Return the [X, Y] coordinate for the center point of the cell that contains the specified text.  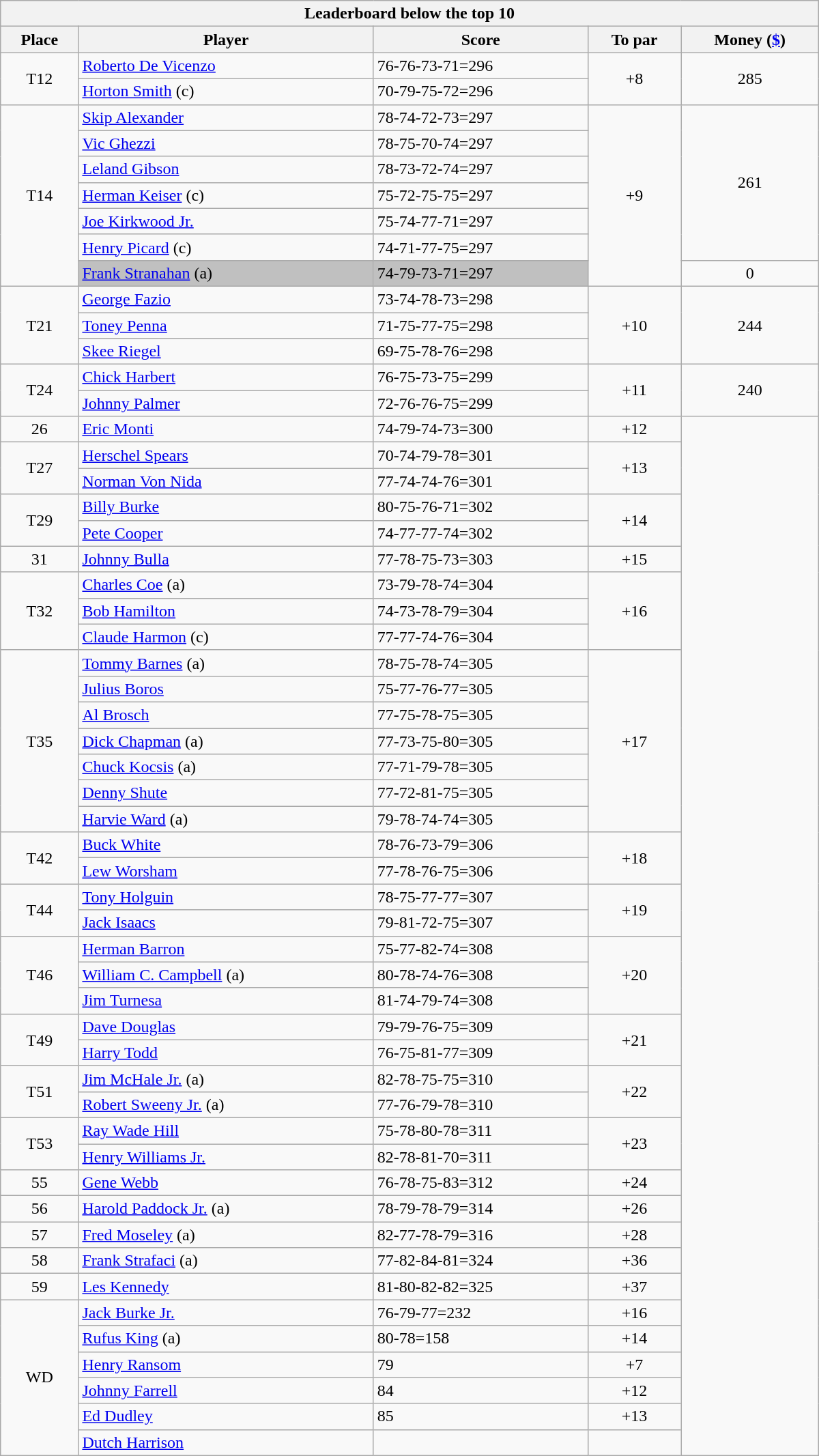
Score [480, 40]
+37 [635, 1287]
75-77-76-77=305 [480, 689]
76-78-75-83=312 [480, 1183]
T44 [40, 910]
78-73-72-74=297 [480, 169]
79-79-76-75=309 [480, 1027]
Place [40, 40]
Leland Gibson [226, 169]
240 [749, 390]
Jack Burke Jr. [226, 1313]
73-74-78-73=298 [480, 299]
56 [40, 1209]
Jim McHale Jr. (a) [226, 1079]
77-77-74-76=304 [480, 637]
Dutch Harrison [226, 1442]
81-80-82-82=325 [480, 1287]
Henry Ransom [226, 1365]
82-78-75-75=310 [480, 1079]
Henry Picard (c) [226, 247]
78-75-70-74=297 [480, 143]
70-74-79-78=301 [480, 455]
Dick Chapman (a) [226, 741]
Tommy Barnes (a) [226, 663]
Money ($) [749, 40]
T24 [40, 390]
80-78=158 [480, 1339]
Rufus King (a) [226, 1339]
72-76-76-75=299 [480, 403]
Leaderboard below the top 10 [409, 14]
+9 [635, 195]
Chick Harbert [226, 377]
T49 [40, 1040]
T42 [40, 858]
Jack Isaacs [226, 923]
74-71-77-75=297 [480, 247]
+20 [635, 975]
Chuck Kocsis (a) [226, 767]
84 [480, 1390]
Johnny Bulla [226, 559]
77-74-74-76=301 [480, 481]
31 [40, 559]
Jim Turnesa [226, 1001]
Bob Hamilton [226, 611]
Ed Dudley [226, 1416]
+21 [635, 1040]
55 [40, 1183]
+17 [635, 741]
Ray Wade Hill [226, 1130]
74-77-77-74=302 [480, 533]
Frank Stranahan (a) [226, 273]
77-78-76-75=306 [480, 871]
77-76-79-78=310 [480, 1104]
77-72-81-75=305 [480, 793]
78-75-77-77=307 [480, 897]
26 [40, 429]
Harvie Ward (a) [226, 819]
76-75-73-75=299 [480, 377]
T14 [40, 195]
T32 [40, 611]
Skee Riegel [226, 352]
85 [480, 1416]
T35 [40, 741]
Horton Smith (c) [226, 91]
261 [749, 182]
Julius Boros [226, 689]
76-79-77=232 [480, 1313]
Eric Monti [226, 429]
Claude Harmon (c) [226, 637]
82-78-81-70=311 [480, 1157]
77-75-78-75=305 [480, 715]
T21 [40, 325]
78-79-78-79=314 [480, 1209]
0 [749, 273]
78-75-78-74=305 [480, 663]
Frank Strafaci (a) [226, 1261]
80-75-76-71=302 [480, 507]
+24 [635, 1183]
T53 [40, 1143]
Dave Douglas [226, 1027]
59 [40, 1287]
Herman Barron [226, 949]
Herschel Spears [226, 455]
58 [40, 1261]
Billy Burke [226, 507]
57 [40, 1235]
Joe Kirkwood Jr. [226, 221]
T29 [40, 520]
+23 [635, 1143]
Vic Ghezzi [226, 143]
77-73-75-80=305 [480, 741]
Toney Penna [226, 326]
Fred Moseley (a) [226, 1235]
T12 [40, 78]
Skip Alexander [226, 117]
Les Kennedy [226, 1287]
William C. Campbell (a) [226, 975]
Al Brosch [226, 715]
77-78-75-73=303 [480, 559]
80-78-74-76=308 [480, 975]
79-81-72-75=307 [480, 923]
Roberto De Vicenzo [226, 66]
Buck White [226, 845]
Tony Holguin [226, 897]
George Fazio [226, 299]
74-79-74-73=300 [480, 429]
+18 [635, 858]
77-71-79-78=305 [480, 767]
76-76-73-71=296 [480, 66]
T27 [40, 468]
Harry Todd [226, 1053]
74-73-78-79=304 [480, 611]
75-74-77-71=297 [480, 221]
75-72-75-75=297 [480, 195]
+11 [635, 390]
70-79-75-72=296 [480, 91]
Robert Sweeny Jr. (a) [226, 1104]
To par [635, 40]
Pete Cooper [226, 533]
Norman Von Nida [226, 481]
78-76-73-79=306 [480, 845]
71-75-77-75=298 [480, 326]
Player [226, 40]
+10 [635, 325]
Charles Coe (a) [226, 585]
+7 [635, 1365]
Denny Shute [226, 793]
WD [40, 1378]
Johnny Farrell [226, 1390]
+8 [635, 78]
Gene Webb [226, 1183]
79 [480, 1365]
79-78-74-74=305 [480, 819]
82-77-78-79=316 [480, 1235]
244 [749, 325]
74-79-73-71=297 [480, 273]
Herman Keiser (c) [226, 195]
+15 [635, 559]
76-75-81-77=309 [480, 1053]
T51 [40, 1091]
+36 [635, 1261]
+22 [635, 1091]
T46 [40, 975]
77-82-84-81=324 [480, 1261]
Harold Paddock Jr. (a) [226, 1209]
69-75-78-76=298 [480, 352]
75-78-80-78=311 [480, 1130]
73-79-78-74=304 [480, 585]
Lew Worsham [226, 871]
285 [749, 78]
+26 [635, 1209]
Henry Williams Jr. [226, 1157]
75-77-82-74=308 [480, 949]
+19 [635, 910]
81-74-79-74=308 [480, 1001]
+28 [635, 1235]
78-74-72-73=297 [480, 117]
Johnny Palmer [226, 403]
